Determine the (X, Y) coordinate at the center of the cell enclosing the given text.  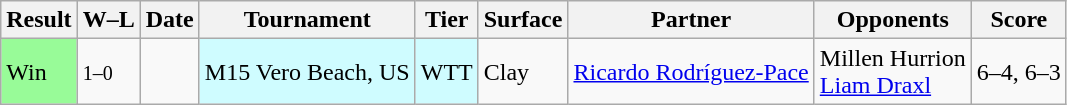
Date (170, 20)
Partner (691, 20)
Opponents (892, 20)
Surface (523, 20)
WTT (446, 72)
Win (39, 72)
W–L (108, 20)
Score (1018, 20)
1–0 (108, 72)
6–4, 6–3 (1018, 72)
Millen Hurrion Liam Draxl (892, 72)
M15 Vero Beach, US (307, 72)
Ricardo Rodríguez-Pace (691, 72)
Tier (446, 20)
Clay (523, 72)
Result (39, 20)
Tournament (307, 20)
